Return [x, y] of the center of cell containing provided text 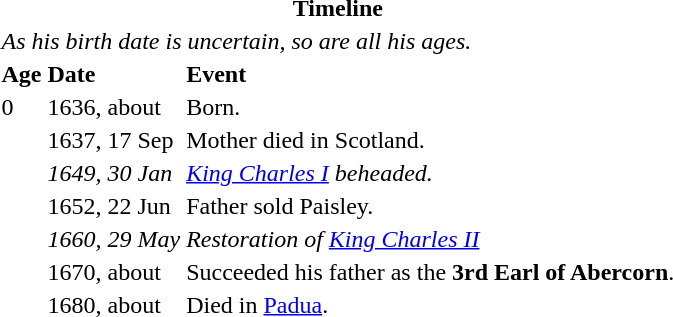
1636, about [114, 107]
1652, 22 Jun [114, 206]
1670, about [114, 272]
1660, 29 May [114, 239]
1649, 30 Jan [114, 173]
Date [114, 74]
0 [22, 107]
1637, 17 Sep [114, 140]
Age [22, 74]
